Search for the cell housing the specified text and yield its (X, Y) center coordinate. 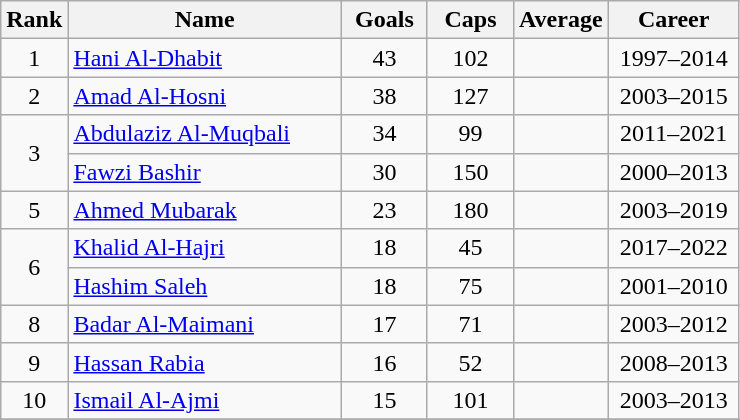
1 (34, 58)
2 (34, 96)
101 (470, 400)
180 (470, 210)
8 (34, 324)
2017–2022 (674, 248)
Fawzi Bashir (205, 172)
34 (384, 134)
Name (205, 20)
Average (562, 20)
52 (470, 362)
2008–2013 (674, 362)
17 (384, 324)
2003–2015 (674, 96)
102 (470, 58)
Career (674, 20)
1997–2014 (674, 58)
5 (34, 210)
23 (384, 210)
127 (470, 96)
2003–2012 (674, 324)
30 (384, 172)
15 (384, 400)
71 (470, 324)
2000–2013 (674, 172)
Badar Al-Maimani (205, 324)
3 (34, 153)
2001–2010 (674, 286)
45 (470, 248)
Hani Al-Dhabit (205, 58)
Ismail Al-Ajmi (205, 400)
99 (470, 134)
6 (34, 267)
2003–2019 (674, 210)
43 (384, 58)
Goals (384, 20)
Khalid Al-Hajri (205, 248)
Abdulaziz Al-Muqbali (205, 134)
9 (34, 362)
Caps (470, 20)
75 (470, 286)
Amad Al-Hosni (205, 96)
38 (384, 96)
Rank (34, 20)
2003–2013 (674, 400)
2011–2021 (674, 134)
150 (470, 172)
Ahmed Mubarak (205, 210)
Hashim Saleh (205, 286)
10 (34, 400)
Hassan Rabia (205, 362)
16 (384, 362)
